Scan for the cell matching the given text and deliver its [X, Y] coordinate at center. 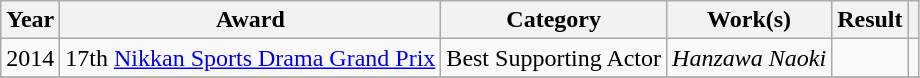
Work(s) [750, 20]
Award [250, 20]
Year [30, 20]
17th Nikkan Sports Drama Grand Prix [250, 58]
2014 [30, 58]
Result [870, 20]
Hanzawa Naoki [750, 58]
Category [554, 20]
Best Supporting Actor [554, 58]
